Capture the cell that displays the provided text and extract its [X, Y] central coordinate. 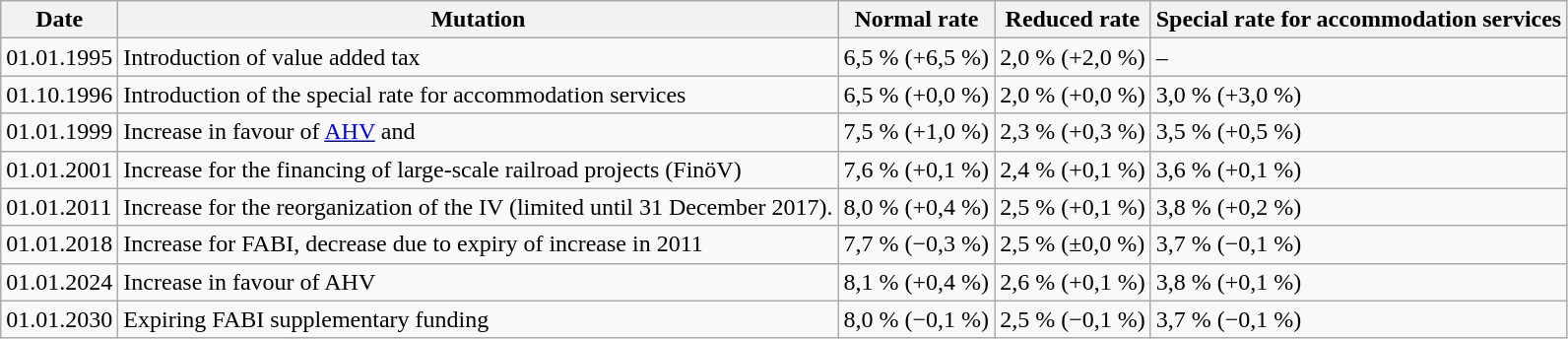
01.01.1995 [59, 57]
7,7 % (−0,3 %) [916, 244]
01.01.1999 [59, 132]
8,1 % (+0,4 %) [916, 282]
2,4 % (+0,1 %) [1074, 169]
Reduced rate [1074, 20]
6,5 % (+0,0 %) [916, 95]
3,8 % (+0,2 %) [1359, 207]
2,6 % (+0,1 %) [1074, 282]
3,6 % (+0,1 %) [1359, 169]
Increase for FABI, decrease due to expiry of increase in 2011 [479, 244]
Expiring FABI supplementary funding [479, 319]
Mutation [479, 20]
7,6 % (+0,1 %) [916, 169]
2,5 % (±0,0 %) [1074, 244]
Increase for the reorganization of the IV (limited until 31 December 2017). [479, 207]
8,0 % (−0,1 %) [916, 319]
01.01.2011 [59, 207]
Introduction of the special rate for accommodation services [479, 95]
Normal rate [916, 20]
01.01.2001 [59, 169]
2,5 % (−0,1 %) [1074, 319]
Special rate for accommodation services [1359, 20]
8,0 % (+0,4 %) [916, 207]
3,8 % (+0,1 %) [1359, 282]
3,5 % (+0,5 %) [1359, 132]
Increase in favour of AHV [479, 282]
Introduction of value added tax [479, 57]
3,0 % (+3,0 %) [1359, 95]
01.01.2030 [59, 319]
Increase in favour of AHV and [479, 132]
Increase for the financing of large-scale railroad projects (FinöV) [479, 169]
01.01.2024 [59, 282]
– [1359, 57]
2,0 % (+0,0 %) [1074, 95]
6,5 % (+6,5 %) [916, 57]
2,0 % (+2,0 %) [1074, 57]
7,5 % (+1,0 %) [916, 132]
01.10.1996 [59, 95]
2,3 % (+0,3 %) [1074, 132]
01.01.2018 [59, 244]
2,5 % (+0,1 %) [1074, 207]
Date [59, 20]
